Find where the given text appears and provide that cell's center as [x, y] coordinate. 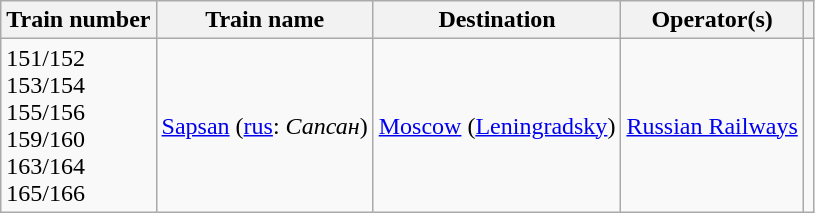
Sapsan (rus: Сапсан) [264, 126]
Russian Railways [712, 126]
Moscow (Leningradsky) [497, 126]
Destination [497, 20]
Train name [264, 20]
Operator(s) [712, 20]
151/152153/154155/156159/160163/164165/166 [78, 126]
Train number [78, 20]
